Detect which cell encompasses the target text, then output its [x, y] center coordinate. 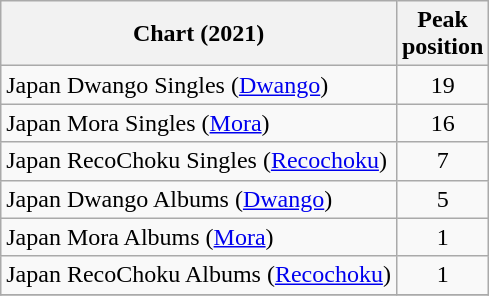
Japan Dwango Singles (Dwango) [199, 85]
Japan Mora Singles (Mora) [199, 123]
Japan Dwango Albums (Dwango) [199, 199]
16 [442, 123]
19 [442, 85]
Japan Mora Albums (Mora) [199, 237]
5 [442, 199]
Japan RecoChoku Singles (Recochoku) [199, 161]
Chart (2021) [199, 34]
Japan RecoChoku Albums (Recochoku) [199, 275]
7 [442, 161]
Peakposition [442, 34]
